For the text-containing cell, return its midpoint in (X, Y) coordinate format. 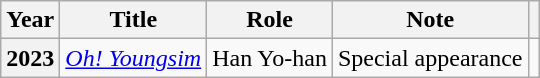
Han Yo-han (270, 58)
Special appearance (430, 58)
2023 (30, 58)
Role (270, 20)
Oh! Youngsim (134, 58)
Note (430, 20)
Title (134, 20)
Year (30, 20)
